Pinpoint the cell where the given text exists, returning its [x, y] midpoint coordinate. 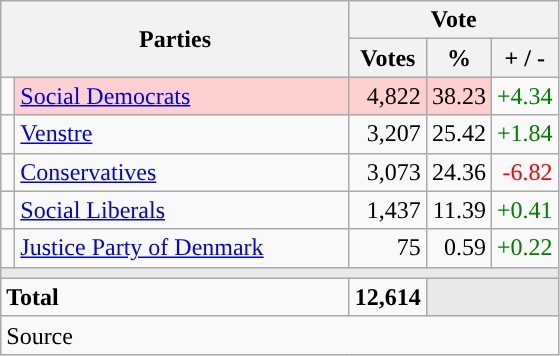
Venstre [182, 134]
4,822 [388, 96]
Total [176, 297]
12,614 [388, 297]
Vote [454, 20]
+0.41 [524, 210]
Parties [176, 39]
Votes [388, 58]
Conservatives [182, 172]
+1.84 [524, 134]
+ / - [524, 58]
+4.34 [524, 96]
11.39 [458, 210]
Source [280, 335]
38.23 [458, 96]
% [458, 58]
0.59 [458, 248]
Social Democrats [182, 96]
24.36 [458, 172]
25.42 [458, 134]
Justice Party of Denmark [182, 248]
1,437 [388, 210]
3,073 [388, 172]
-6.82 [524, 172]
Social Liberals [182, 210]
+0.22 [524, 248]
75 [388, 248]
3,207 [388, 134]
